Identify which cell holds the provided text, then report its (x, y) central coordinate. 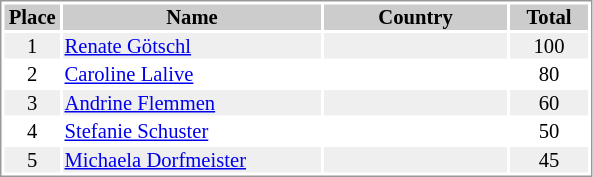
Caroline Lalive (192, 75)
80 (549, 75)
50 (549, 131)
Michaela Dorfmeister (192, 160)
Renate Götschl (192, 46)
3 (32, 103)
Total (549, 17)
Place (32, 17)
Andrine Flemmen (192, 103)
45 (549, 160)
Country (416, 17)
1 (32, 46)
5 (32, 160)
4 (32, 131)
Stefanie Schuster (192, 131)
100 (549, 46)
60 (549, 103)
2 (32, 75)
Name (192, 17)
